Provide the [x, y] coordinate of the cell's center where the given text is located.  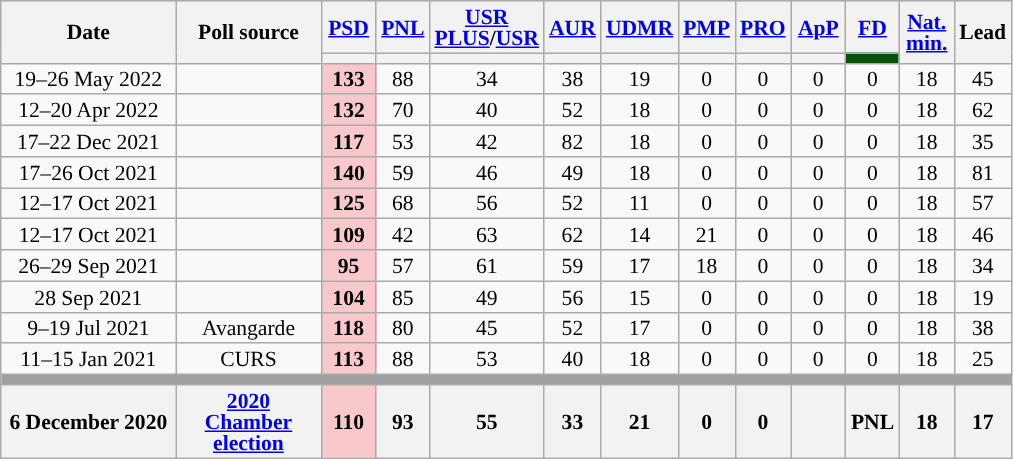
33 [572, 422]
14 [640, 234]
UDMR [640, 27]
12–20 Apr 2022 [88, 110]
17–26 Oct 2021 [88, 172]
85 [402, 296]
35 [982, 142]
9–19 Jul 2021 [88, 328]
USR PLUS/USR [486, 27]
17–22 Dec 2021 [88, 142]
28 Sep 2021 [88, 296]
68 [402, 204]
125 [348, 204]
117 [348, 142]
Date [88, 32]
110 [348, 422]
63 [486, 234]
Poll source [248, 32]
93 [402, 422]
6 December 2020 [88, 422]
82 [572, 142]
118 [348, 328]
25 [982, 360]
140 [348, 172]
AUR [572, 27]
55 [486, 422]
PRO [763, 27]
104 [348, 296]
61 [486, 266]
CURS [248, 360]
133 [348, 78]
80 [402, 328]
2020 Chamber election [248, 422]
Nat. min. [926, 32]
11–15 Jan 2021 [88, 360]
113 [348, 360]
109 [348, 234]
11 [640, 204]
15 [640, 296]
ApP [818, 27]
132 [348, 110]
FD [872, 27]
26–29 Sep 2021 [88, 266]
70 [402, 110]
81 [982, 172]
PSD [348, 27]
Lead [982, 32]
95 [348, 266]
19–26 May 2022 [88, 78]
PMP [706, 27]
Avangarde [248, 328]
